Identify which cell holds the provided text, then report its [x, y] central coordinate. 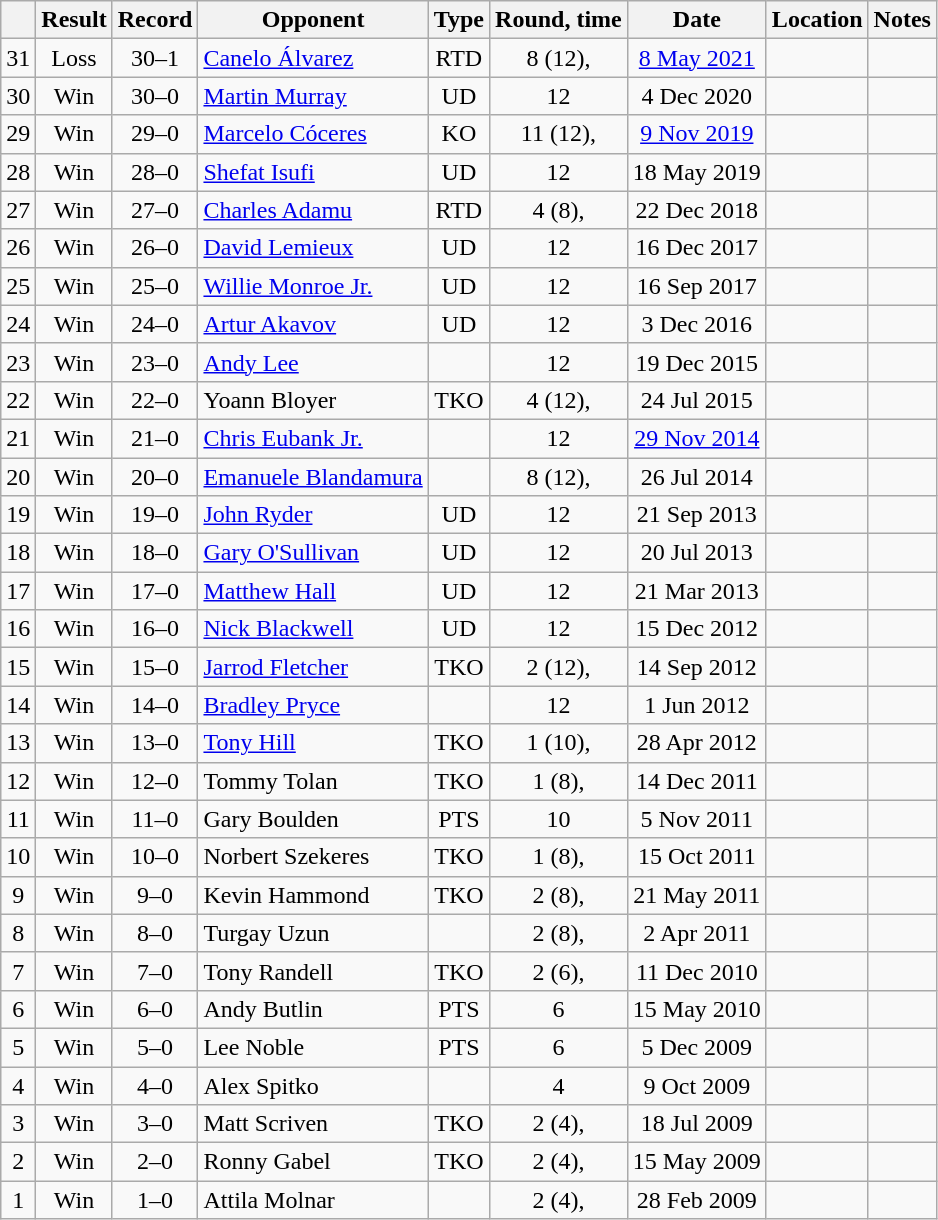
31 [18, 58]
8–0 [155, 933]
Record [155, 20]
12–0 [155, 781]
Tommy Tolan [313, 781]
Opponent [313, 20]
9–0 [155, 895]
25 [18, 286]
18–0 [155, 553]
1 [18, 1200]
22 Dec 2018 [696, 210]
2–0 [155, 1162]
30 [18, 96]
24–0 [155, 324]
30–0 [155, 96]
2 (6), [559, 971]
3 [18, 1124]
Kevin Hammond [313, 895]
Turgay Uzun [313, 933]
29 [18, 134]
11–0 [155, 819]
Chris Eubank Jr. [313, 438]
5 Dec 2009 [696, 1047]
22–0 [155, 400]
Matthew Hall [313, 591]
Matt Scriven [313, 1124]
14 Sep 2012 [696, 667]
15–0 [155, 667]
Willie Monroe Jr. [313, 286]
11 (12), [559, 134]
Alex Spitko [313, 1085]
Notes [902, 20]
3–0 [155, 1124]
9 Nov 2019 [696, 134]
KO [458, 134]
Date [696, 20]
4–0 [155, 1085]
14 Dec 2011 [696, 781]
5 [18, 1047]
14 [18, 705]
Emanuele Blandamura [313, 477]
Result [74, 20]
4 Dec 2020 [696, 96]
4 (8), [559, 210]
27–0 [155, 210]
Loss [74, 58]
Gary O'Sullivan [313, 553]
Charles Adamu [313, 210]
20 [18, 477]
5–0 [155, 1047]
Jarrod Fletcher [313, 667]
2 (12), [559, 667]
26 Jul 2014 [696, 477]
13–0 [155, 743]
15 Dec 2012 [696, 629]
1 (10), [559, 743]
15 Oct 2011 [696, 857]
Round, time [559, 20]
17–0 [155, 591]
15 May 2009 [696, 1162]
Norbert Szekeres [313, 857]
16 Dec 2017 [696, 248]
John Ryder [313, 515]
8 May 2021 [696, 58]
24 [18, 324]
11 [18, 819]
Ronny Gabel [313, 1162]
15 [18, 667]
Marcelo Cóceres [313, 134]
Shefat Isufi [313, 172]
Location [817, 20]
David Lemieux [313, 248]
Lee Noble [313, 1047]
28–0 [155, 172]
6–0 [155, 1009]
Nick Blackwell [313, 629]
22 [18, 400]
28 [18, 172]
29–0 [155, 134]
2 [18, 1162]
Andy Lee [313, 362]
19 Dec 2015 [696, 362]
18 May 2019 [696, 172]
1–0 [155, 1200]
Artur Akavov [313, 324]
21–0 [155, 438]
Gary Boulden [313, 819]
21 Sep 2013 [696, 515]
28 Apr 2012 [696, 743]
23 [18, 362]
19 [18, 515]
9 [18, 895]
24 Jul 2015 [696, 400]
7 [18, 971]
8 [18, 933]
16 Sep 2017 [696, 286]
18 [18, 553]
17 [18, 591]
21 May 2011 [696, 895]
10–0 [155, 857]
2 Apr 2011 [696, 933]
16–0 [155, 629]
30–1 [155, 58]
7–0 [155, 971]
16 [18, 629]
15 May 2010 [696, 1009]
23–0 [155, 362]
27 [18, 210]
1 Jun 2012 [696, 705]
20 Jul 2013 [696, 553]
26 [18, 248]
25–0 [155, 286]
Tony Hill [313, 743]
28 Feb 2009 [696, 1200]
9 Oct 2009 [696, 1085]
Bradley Pryce [313, 705]
4 (12), [559, 400]
21 Mar 2013 [696, 591]
Type [458, 20]
26–0 [155, 248]
Martin Murray [313, 96]
20–0 [155, 477]
29 Nov 2014 [696, 438]
13 [18, 743]
Attila Molnar [313, 1200]
3 Dec 2016 [696, 324]
18 Jul 2009 [696, 1124]
Andy Butlin [313, 1009]
Canelo Álvarez [313, 58]
19–0 [155, 515]
Tony Randell [313, 971]
Yoann Bloyer [313, 400]
14–0 [155, 705]
11 Dec 2010 [696, 971]
5 Nov 2011 [696, 819]
21 [18, 438]
